Detect which cell encompasses the target text, then output its (x, y) center coordinate. 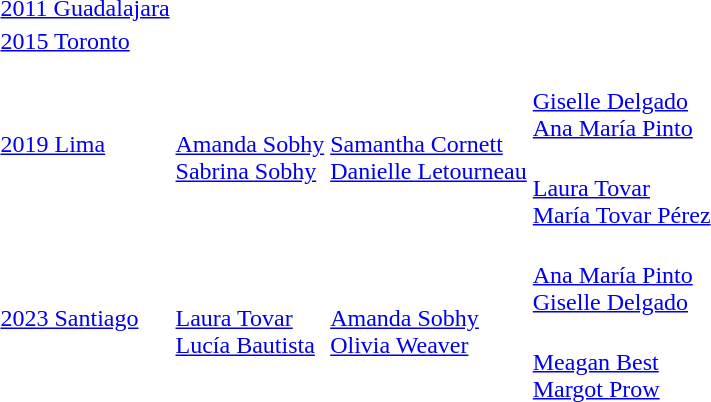
Samantha CornettDanielle Letourneau (429, 144)
Amanda SobhySabrina Sobhy (250, 144)
